Output the [X, Y] coordinate of the center of the cell containing the given text.  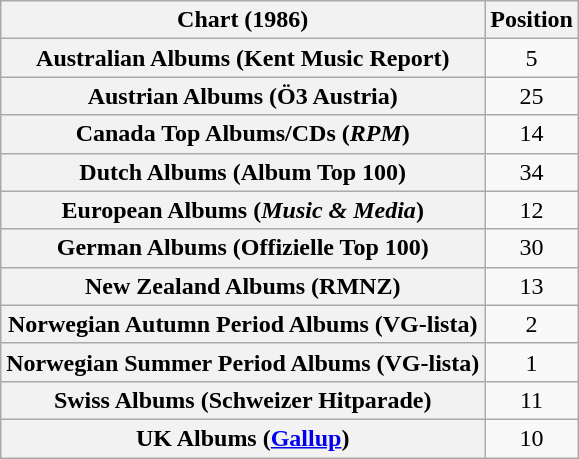
34 [532, 172]
German Albums (Offizielle Top 100) [243, 248]
5 [532, 58]
Norwegian Summer Period Albums (VG-lista) [243, 362]
Canada Top Albums/CDs (RPM) [243, 134]
2 [532, 324]
UK Albums (Gallup) [243, 438]
10 [532, 438]
25 [532, 96]
13 [532, 286]
Australian Albums (Kent Music Report) [243, 58]
12 [532, 210]
1 [532, 362]
Austrian Albums (Ö3 Austria) [243, 96]
30 [532, 248]
14 [532, 134]
11 [532, 400]
Dutch Albums (Album Top 100) [243, 172]
Chart (1986) [243, 20]
European Albums (Music & Media) [243, 210]
Swiss Albums (Schweizer Hitparade) [243, 400]
Norwegian Autumn Period Albums (VG-lista) [243, 324]
New Zealand Albums (RMNZ) [243, 286]
Position [532, 20]
